Identify which cell holds the provided text, then report its [x, y] central coordinate. 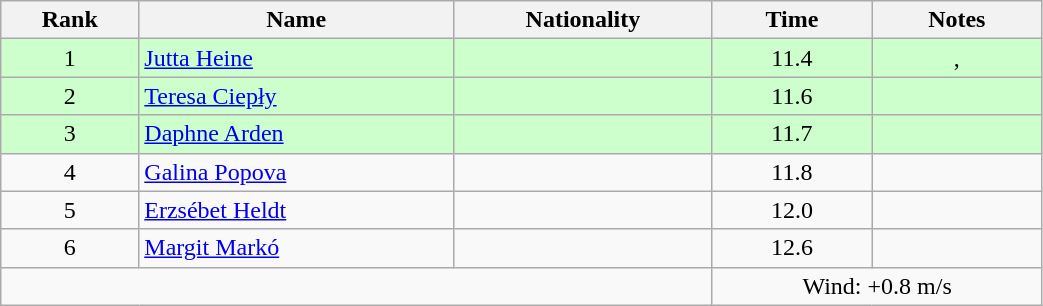
Erzsébet Heldt [296, 210]
12.6 [792, 248]
Nationality [584, 20]
Daphne Arden [296, 134]
11.4 [792, 58]
Teresa Ciepły [296, 96]
Notes [957, 20]
Margit Markó [296, 248]
Name [296, 20]
11.8 [792, 172]
, [957, 58]
Wind: +0.8 m/s [877, 286]
Jutta Heine [296, 58]
1 [70, 58]
2 [70, 96]
3 [70, 134]
Rank [70, 20]
12.0 [792, 210]
Galina Popova [296, 172]
5 [70, 210]
Time [792, 20]
6 [70, 248]
11.6 [792, 96]
4 [70, 172]
11.7 [792, 134]
